Return (X, Y) of the center of cell containing provided text 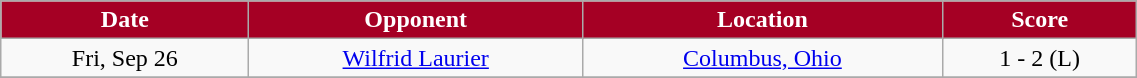
Fri, Sep 26 (125, 58)
Date (125, 20)
1 - 2 (L) (1039, 58)
Columbus, Ohio (763, 58)
Location (763, 20)
Wilfrid Laurier (416, 58)
Score (1039, 20)
Opponent (416, 20)
